Return the [X, Y] coordinate for the center point of the cell that contains the specified text.  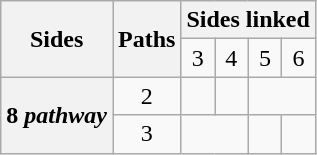
Sides linked [248, 20]
Sides [57, 39]
Paths [146, 39]
6 [299, 58]
4 [232, 58]
5 [265, 58]
2 [146, 96]
8 pathway [57, 115]
